Identify which cell holds the provided text, then report its [X, Y] central coordinate. 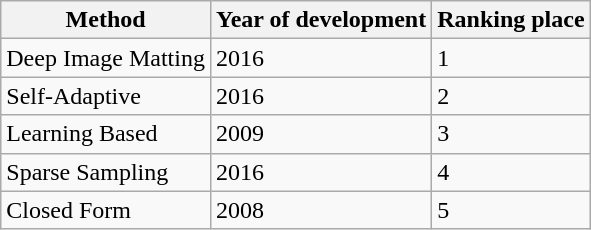
2 [511, 96]
Method [106, 20]
Learning Based [106, 134]
Deep Image Matting [106, 58]
3 [511, 134]
1 [511, 58]
Self-Adaptive [106, 96]
Ranking place [511, 20]
5 [511, 210]
2008 [320, 210]
Year of development [320, 20]
Sparse Sampling [106, 172]
Closed Form [106, 210]
4 [511, 172]
2009 [320, 134]
